Determine the [x, y] coordinate at the center of the cell enclosing the given text.  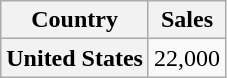
Country [75, 20]
22,000 [186, 58]
United States [75, 58]
Sales [186, 20]
